Extract the (X, Y) coordinate from the center of the cell holding the provided text.  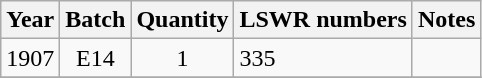
E14 (96, 58)
Quantity (182, 20)
1 (182, 58)
Batch (96, 20)
1907 (30, 58)
Year (30, 20)
Notes (446, 20)
335 (323, 58)
LSWR numbers (323, 20)
